Determine the (x, y) coordinate at the center of the cell enclosing the given text.  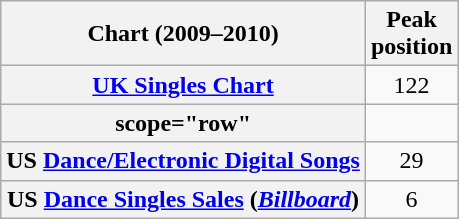
US Dance/Electronic Digital Songs (184, 161)
122 (411, 85)
scope="row" (184, 123)
29 (411, 161)
6 (411, 199)
Chart (2009–2010) (184, 34)
UK Singles Chart (184, 85)
Peakposition (411, 34)
US Dance Singles Sales (Billboard) (184, 199)
